For the text-containing cell, return its midpoint in (X, Y) coordinate format. 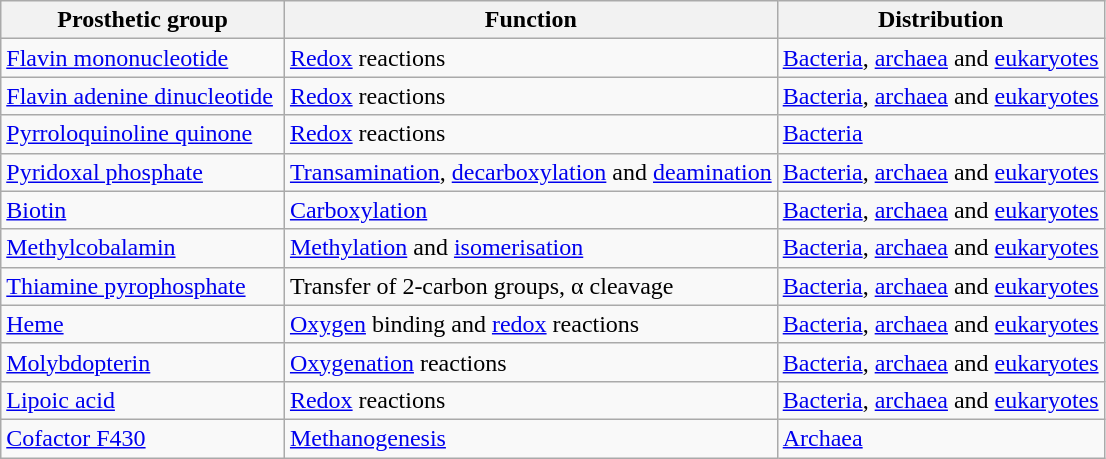
Molybdopterin (143, 362)
Function (530, 20)
Pyridoxal phosphate (143, 172)
Prosthetic group (143, 20)
Oxygenation reactions (530, 362)
Distribution (940, 20)
Carboxylation (530, 210)
Flavin mononucleotide (143, 58)
Methylation and isomerisation (530, 248)
Methylcobalamin (143, 248)
Biotin (143, 210)
Methanogenesis (530, 438)
Thiamine pyrophosphate (143, 286)
Flavin adenine dinucleotide (143, 96)
Heme (143, 324)
Archaea (940, 438)
Lipoic acid (143, 400)
Transfer of 2-carbon groups, α cleavage (530, 286)
Bacteria (940, 134)
Oxygen binding and redox reactions (530, 324)
Pyrroloquinoline quinone (143, 134)
Transamination, decarboxylation and deamination (530, 172)
Cofactor F430 (143, 438)
